Provide the (x, y) coordinate of the cell's center where the given text is located.  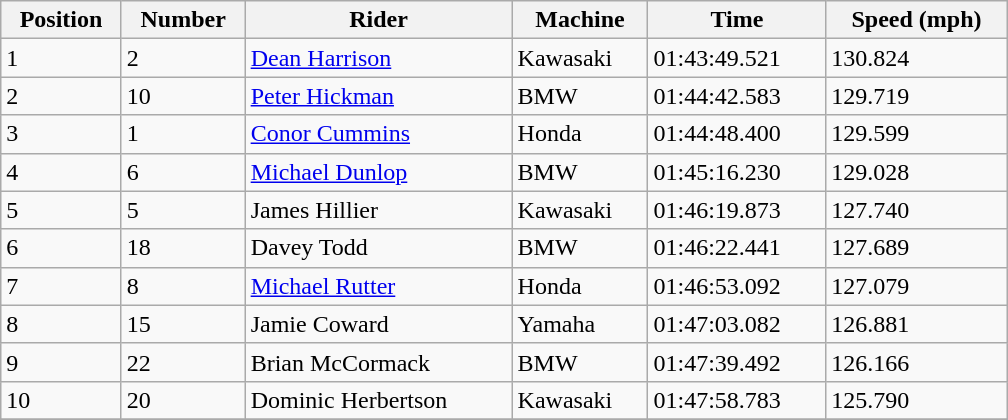
Rider (378, 20)
01:45:16.230 (737, 172)
Michael Dunlop (378, 172)
Peter Hickman (378, 96)
126.166 (916, 362)
01:46:19.873 (737, 210)
3 (61, 134)
01:47:03.082 (737, 324)
7 (61, 286)
01:47:39.492 (737, 362)
Position (61, 20)
Time (737, 20)
127.740 (916, 210)
01:44:42.583 (737, 96)
Davey Todd (378, 248)
127.689 (916, 248)
126.881 (916, 324)
125.790 (916, 400)
Number (183, 20)
01:44:48.400 (737, 134)
Conor Cummins (378, 134)
4 (61, 172)
01:43:49.521 (737, 58)
01:46:53.092 (737, 286)
Speed (mph) (916, 20)
Dean Harrison (378, 58)
127.079 (916, 286)
129.719 (916, 96)
Yamaha (580, 324)
129.028 (916, 172)
18 (183, 248)
01:46:22.441 (737, 248)
15 (183, 324)
James Hillier (378, 210)
20 (183, 400)
Machine (580, 20)
Jamie Coward (378, 324)
01:47:58.783 (737, 400)
129.599 (916, 134)
130.824 (916, 58)
9 (61, 362)
Dominic Herbertson (378, 400)
22 (183, 362)
Michael Rutter (378, 286)
Brian McCormack (378, 362)
